Scan for the cell matching the given text and deliver its (x, y) coordinate at center. 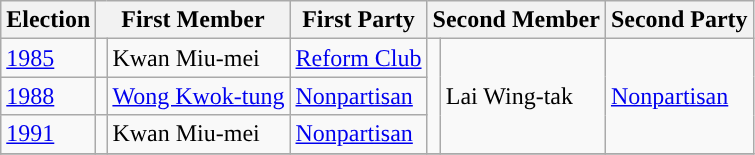
First Member (193, 20)
Lai Wing-tak (522, 96)
1985 (48, 58)
First Party (358, 20)
Wong Kwok-tung (198, 96)
Election (48, 20)
Second Member (516, 20)
Second Party (679, 20)
1991 (48, 134)
1988 (48, 96)
Reform Club (358, 58)
